Locate the cell with the specified text and output its (X, Y) center coordinate. 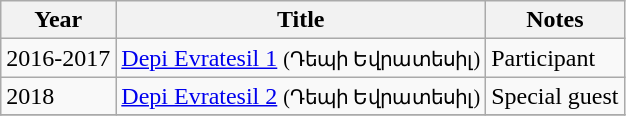
2018 (58, 96)
Notes (555, 20)
Title (301, 20)
2016-2017 (58, 58)
Participant (555, 58)
Year (58, 20)
Special guest (555, 96)
Depi Evratesil 1 (Դեպի Եվրատեսիլ) (301, 58)
Depi Evratesil 2 (Դեպի Եվրատեսիլ) (301, 96)
